Determine the [X, Y] coordinate at the center of the cell enclosing the given text.  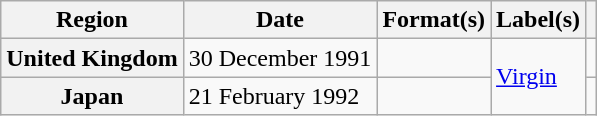
Virgin [538, 77]
Label(s) [538, 20]
United Kingdom [92, 58]
Date [280, 20]
Region [92, 20]
21 February 1992 [280, 96]
Format(s) [434, 20]
30 December 1991 [280, 58]
Japan [92, 96]
